Determine the [x, y] coordinate at the center of the cell enclosing the given text.  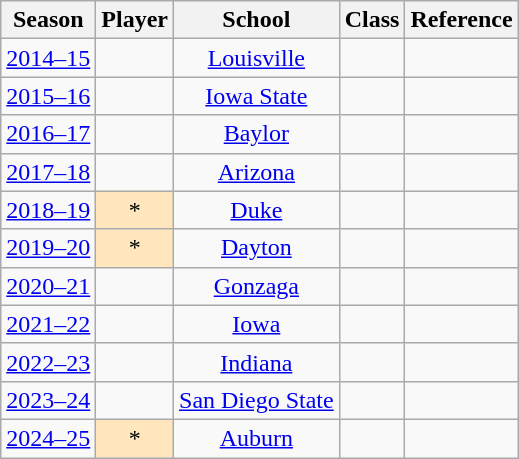
Indiana [257, 362]
Auburn [257, 438]
2017–18 [48, 172]
2016–17 [48, 134]
Baylor [257, 134]
2015–16 [48, 96]
Player [135, 20]
Gonzaga [257, 286]
2014–15 [48, 58]
2018–19 [48, 210]
San Diego State [257, 400]
2020–21 [48, 286]
Louisville [257, 58]
Dayton [257, 248]
Reference [462, 20]
2022–23 [48, 362]
Class [372, 20]
2024–25 [48, 438]
Arizona [257, 172]
Duke [257, 210]
2019–20 [48, 248]
Season [48, 20]
2023–24 [48, 400]
Iowa State [257, 96]
2021–22 [48, 324]
Iowa [257, 324]
School [257, 20]
